Pinpoint the cell where the given text exists, returning its (x, y) midpoint coordinate. 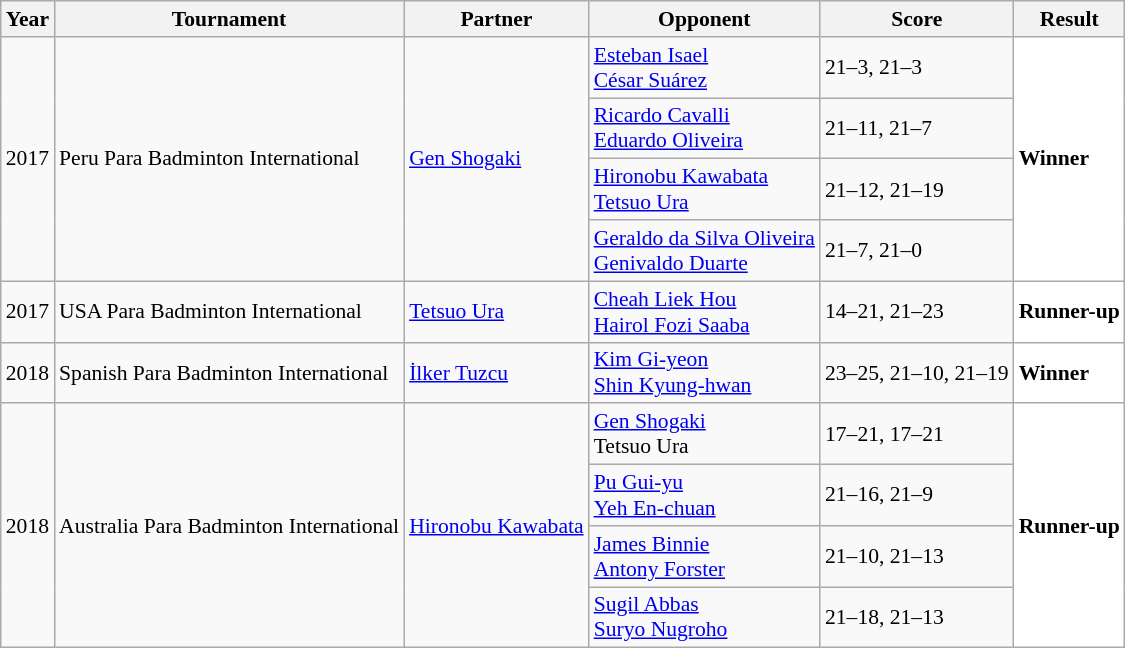
USA Para Badminton International (229, 312)
Tetsuo Ura (496, 312)
James Binnie Antony Forster (704, 556)
Year (28, 19)
Geraldo da Silva Oliveira Genivaldo Duarte (704, 250)
21–7, 21–0 (917, 250)
21–16, 21–9 (917, 496)
Sugil Abbas Suryo Nugroho (704, 618)
Gen Shogaki (496, 159)
Pu Gui-yu Yeh En-chuan (704, 496)
Ricardo Cavalli Eduardo Oliveira (704, 128)
21–18, 21–13 (917, 618)
21–11, 21–7 (917, 128)
Hironobu Kawabata Tetsuo Ura (704, 190)
Gen Shogaki Tetsuo Ura (704, 434)
Cheah Liek Hou Hairol Fozi Saaba (704, 312)
Kim Gi-yeon Shin Kyung-hwan (704, 372)
Partner (496, 19)
17–21, 17–21 (917, 434)
14–21, 21–23 (917, 312)
Score (917, 19)
21–3, 21–3 (917, 68)
İlker Tuzcu (496, 372)
Hironobu Kawabata (496, 526)
21–12, 21–19 (917, 190)
Esteban Isael César Suárez (704, 68)
Spanish Para Badminton International (229, 372)
Opponent (704, 19)
Peru Para Badminton International (229, 159)
23–25, 21–10, 21–19 (917, 372)
21–10, 21–13 (917, 556)
Australia Para Badminton International (229, 526)
Tournament (229, 19)
Result (1070, 19)
